Determine the [x, y] coordinate at the center of the cell enclosing the given text.  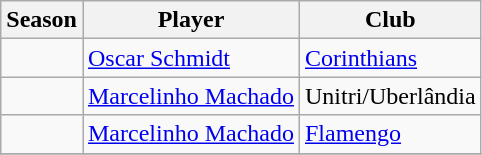
Unitri/Uberlândia [390, 96]
Club [390, 20]
Season [42, 20]
Corinthians [390, 58]
Flamengo [390, 134]
Player [190, 20]
Oscar Schmidt [190, 58]
